Return (X, Y) of the center of cell containing provided text 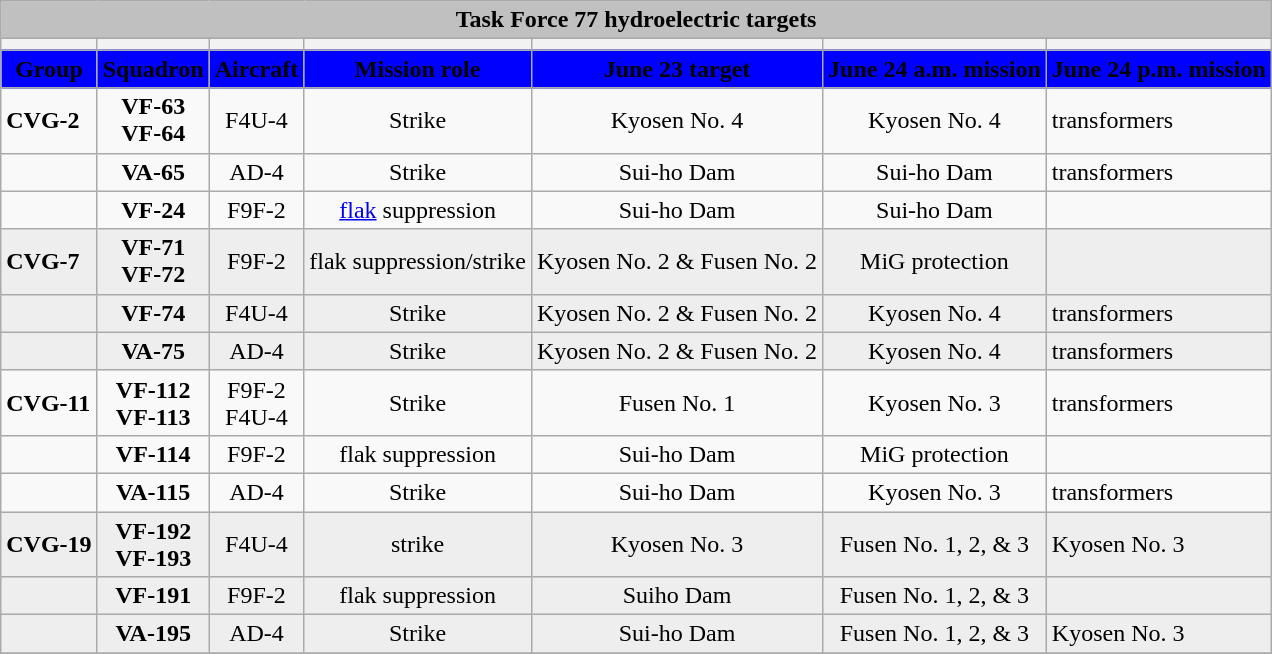
VF-114 (153, 454)
Squadron (153, 69)
CVG-11 (49, 402)
June 23 target (676, 69)
June 24 p.m. mission (1158, 69)
CVG-7 (49, 262)
Group (49, 69)
flak suppression/strike (418, 262)
VF-63VF-64 (153, 120)
Mission role (418, 69)
CVG-2 (49, 120)
strike (418, 544)
Fusen No. 1 (676, 402)
VA-195 (153, 634)
VA-115 (153, 492)
Task Force 77 hydroelectric targets (636, 20)
VF-112VF-113 (153, 402)
VF-191 (153, 596)
VF-192VF-193 (153, 544)
VF-74 (153, 313)
VF-24 (153, 210)
VA-65 (153, 172)
June 24 a.m. mission (935, 69)
CVG-19 (49, 544)
VF-71VF-72 (153, 262)
VA-75 (153, 351)
F9F-2 F4U-4 (256, 402)
Aircraft (256, 69)
Suiho Dam (676, 596)
